Determine the [X, Y] coordinate at the center of the cell enclosing the given text.  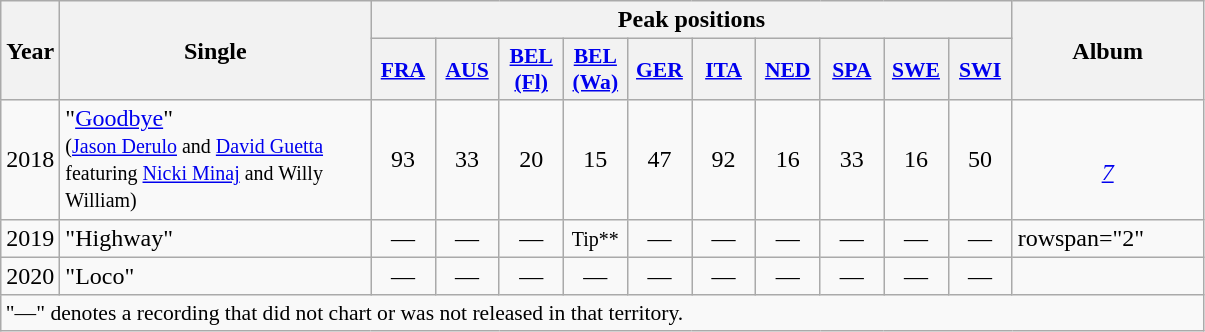
BEL(Wa) [595, 70]
15 [595, 160]
SWI [980, 70]
GER [659, 70]
"—" denotes a recording that did not chart or was not released in that territory. [602, 313]
Year [30, 50]
"Loco" [216, 276]
20 [531, 160]
SPA [852, 70]
50 [980, 160]
"Goodbye"(Jason Derulo and David Guetta featuring Nicki Minaj and Willy William) [216, 160]
2019 [30, 238]
7 [1108, 160]
2018 [30, 160]
BEL(Fl) [531, 70]
rowspan="2" [1108, 238]
47 [659, 160]
2020 [30, 276]
"Highway" [216, 238]
AUS [467, 70]
ITA [724, 70]
Tip** [595, 238]
SWE [916, 70]
Single [216, 50]
FRA [403, 70]
Peak positions [692, 20]
92 [724, 160]
Album [1108, 50]
93 [403, 160]
NED [788, 70]
